Capture the cell that displays the provided text and extract its (x, y) central coordinate. 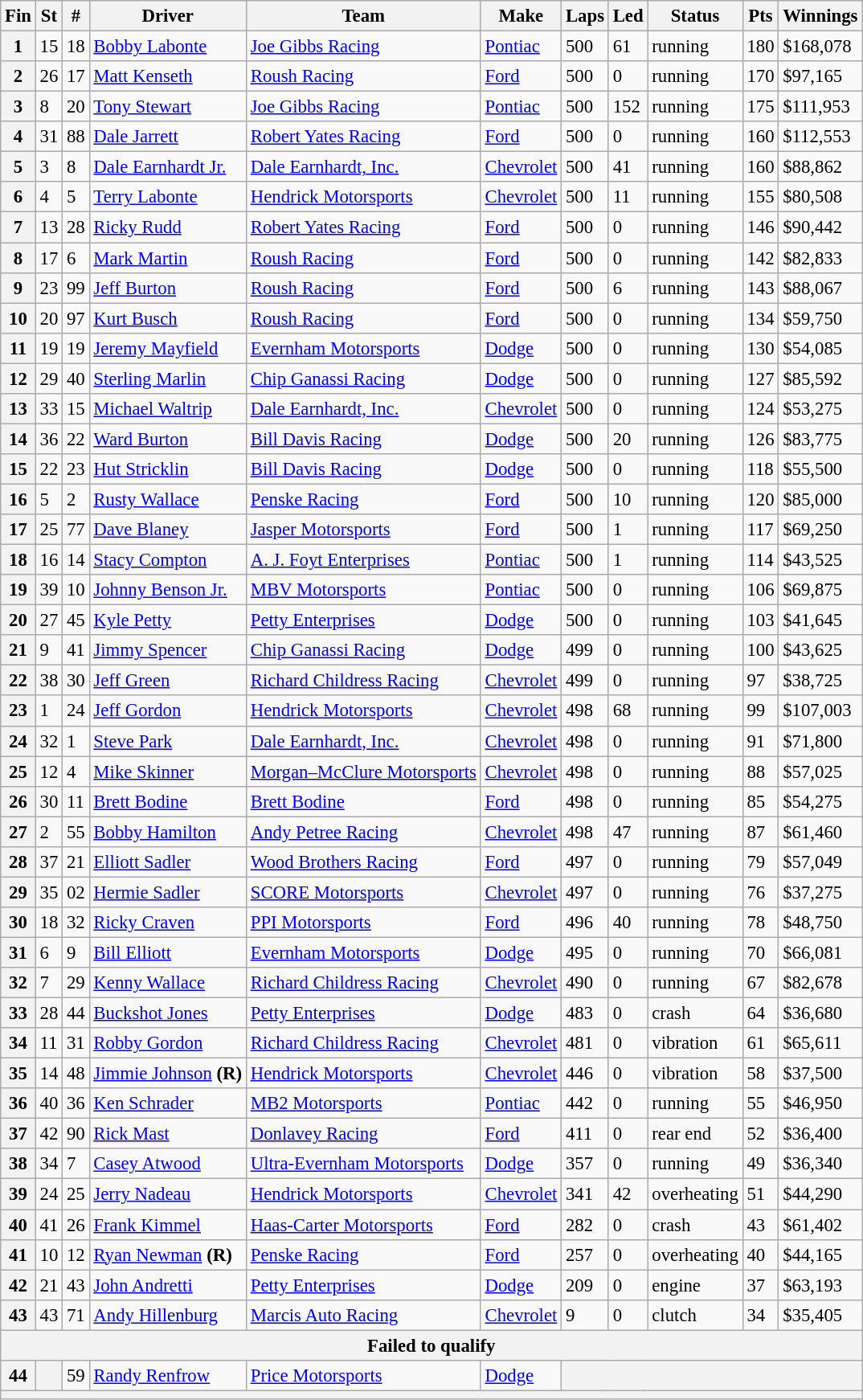
Hut Stricklin (167, 469)
59 (76, 1376)
Buckshot Jones (167, 1013)
Hermie Sadler (167, 892)
$88,067 (820, 288)
87 (760, 832)
175 (760, 107)
Matt Kenseth (167, 76)
Laps (585, 16)
170 (760, 76)
$57,025 (820, 772)
$36,400 (820, 1134)
$36,680 (820, 1013)
Dale Jarrett (167, 137)
Randy Renfrow (167, 1376)
Jasper Motorsports (363, 530)
85 (760, 801)
rear end (695, 1134)
70 (760, 952)
124 (760, 409)
341 (585, 1194)
Dale Earnhardt Jr. (167, 167)
Rick Mast (167, 1134)
118 (760, 469)
A. J. Foyt Enterprises (363, 560)
$37,275 (820, 892)
$88,862 (820, 167)
Terry Labonte (167, 197)
$46,950 (820, 1103)
127 (760, 379)
Rusty Wallace (167, 499)
$63,193 (820, 1285)
$59,750 (820, 318)
$35,405 (820, 1315)
$85,000 (820, 499)
$82,678 (820, 983)
495 (585, 952)
411 (585, 1134)
79 (760, 862)
Fin (18, 16)
# (76, 16)
engine (695, 1285)
446 (585, 1074)
Pts (760, 16)
496 (585, 923)
Jeremy Mayfield (167, 348)
209 (585, 1285)
$43,625 (820, 650)
St (48, 16)
Driver (167, 16)
$66,081 (820, 952)
Robby Gordon (167, 1043)
MB2 Motorsports (363, 1103)
Mike Skinner (167, 772)
$97,165 (820, 76)
90 (76, 1134)
$37,500 (820, 1074)
442 (585, 1103)
134 (760, 318)
Led (628, 16)
490 (585, 983)
$80,508 (820, 197)
Marcis Auto Racing (363, 1315)
152 (628, 107)
Jimmie Johnson (R) (167, 1074)
02 (76, 892)
$111,953 (820, 107)
143 (760, 288)
$57,049 (820, 862)
126 (760, 439)
Kenny Wallace (167, 983)
Casey Atwood (167, 1165)
John Andretti (167, 1285)
180 (760, 47)
Michael Waltrip (167, 409)
Jimmy Spencer (167, 650)
Morgan–McClure Motorsports (363, 772)
Jerry Nadeau (167, 1194)
$54,275 (820, 801)
$38,725 (820, 681)
Johnny Benson Jr. (167, 590)
52 (760, 1134)
142 (760, 258)
Failed to qualify (431, 1345)
Bobby Labonte (167, 47)
$82,833 (820, 258)
Andy Petree Racing (363, 832)
71 (76, 1315)
48 (76, 1074)
$85,592 (820, 379)
51 (760, 1194)
Status (695, 16)
Ward Burton (167, 439)
Stacy Compton (167, 560)
Ricky Rudd (167, 227)
Price Motorsports (363, 1376)
$43,525 (820, 560)
77 (76, 530)
Steve Park (167, 741)
Tony Stewart (167, 107)
$69,875 (820, 590)
357 (585, 1165)
78 (760, 923)
$71,800 (820, 741)
$83,775 (820, 439)
Jeff Gordon (167, 711)
Wood Brothers Racing (363, 862)
Mark Martin (167, 258)
$61,460 (820, 832)
Haas-Carter Motorsports (363, 1225)
Sterling Marlin (167, 379)
clutch (695, 1315)
106 (760, 590)
Bill Elliott (167, 952)
$65,611 (820, 1043)
58 (760, 1074)
Jeff Green (167, 681)
Winnings (820, 16)
155 (760, 197)
481 (585, 1043)
282 (585, 1225)
$44,290 (820, 1194)
Team (363, 16)
Elliott Sadler (167, 862)
$55,500 (820, 469)
49 (760, 1165)
Kyle Petty (167, 620)
$44,165 (820, 1255)
Kurt Busch (167, 318)
130 (760, 348)
68 (628, 711)
Ken Schrader (167, 1103)
SCORE Motorsports (363, 892)
257 (585, 1255)
Ricky Craven (167, 923)
Bobby Hamilton (167, 832)
$53,275 (820, 409)
Dave Blaney (167, 530)
$48,750 (820, 923)
$168,078 (820, 47)
64 (760, 1013)
Make (521, 16)
100 (760, 650)
Jeff Burton (167, 288)
117 (760, 530)
PPI Motorsports (363, 923)
MBV Motorsports (363, 590)
Donlavey Racing (363, 1134)
$90,442 (820, 227)
Ultra-Evernham Motorsports (363, 1165)
67 (760, 983)
$41,645 (820, 620)
$36,340 (820, 1165)
$69,250 (820, 530)
120 (760, 499)
103 (760, 620)
$107,003 (820, 711)
47 (628, 832)
$112,553 (820, 137)
$54,085 (820, 348)
$61,402 (820, 1225)
Frank Kimmel (167, 1225)
483 (585, 1013)
76 (760, 892)
114 (760, 560)
Ryan Newman (R) (167, 1255)
Andy Hillenburg (167, 1315)
45 (76, 620)
91 (760, 741)
146 (760, 227)
